Output the (x, y) coordinate of the center of the cell containing the given text.  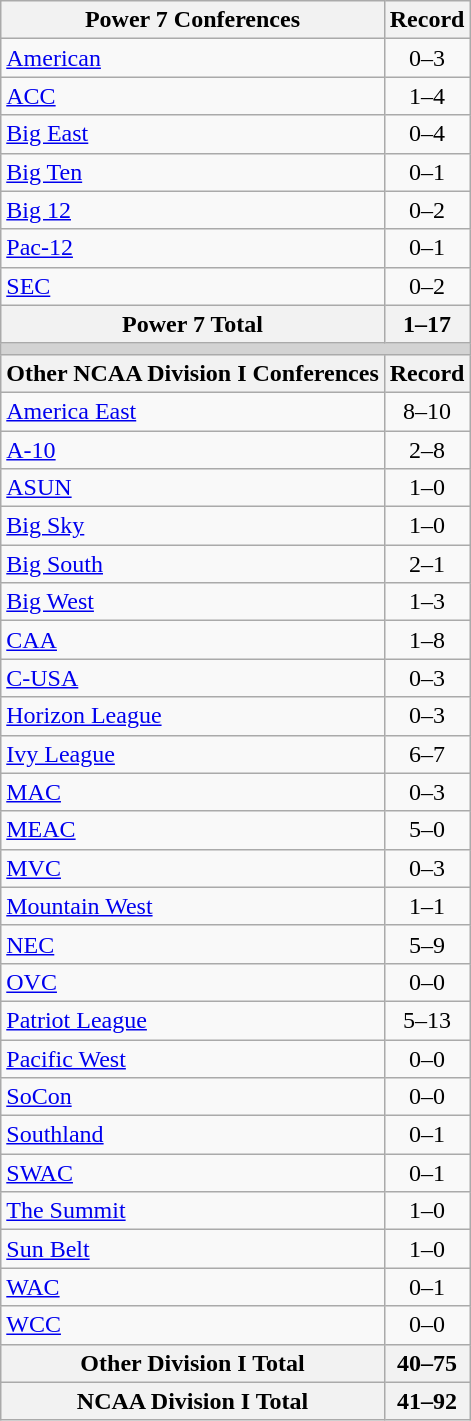
America East (193, 411)
C-USA (193, 678)
SWAC (193, 1173)
CAA (193, 640)
Big East (193, 134)
40–75 (427, 1363)
41–92 (427, 1401)
5–0 (427, 830)
1–1 (427, 906)
SoCon (193, 1097)
NCAA Division I Total (193, 1401)
The Summit (193, 1211)
Horizon League (193, 716)
1–8 (427, 640)
Big West (193, 602)
Big Ten (193, 172)
MEAC (193, 830)
Pacific West (193, 1059)
Sun Belt (193, 1249)
Patriot League (193, 1020)
Big South (193, 564)
Power 7 Conferences (193, 20)
American (193, 58)
2–8 (427, 449)
Big Sky (193, 526)
MAC (193, 792)
5–9 (427, 944)
6–7 (427, 754)
OVC (193, 982)
MVC (193, 868)
A-10 (193, 449)
1–17 (427, 324)
Pac-12 (193, 248)
2–1 (427, 564)
WAC (193, 1287)
Other NCAA Division I Conferences (193, 373)
WCC (193, 1325)
Southland (193, 1135)
NEC (193, 944)
Big 12 (193, 210)
ASUN (193, 488)
Other Division I Total (193, 1363)
5–13 (427, 1020)
1–4 (427, 96)
Power 7 Total (193, 324)
8–10 (427, 411)
SEC (193, 286)
1–3 (427, 602)
Ivy League (193, 754)
ACC (193, 96)
0–4 (427, 134)
Mountain West (193, 906)
